Determine the (x, y) coordinate at the center of the cell enclosing the given text.  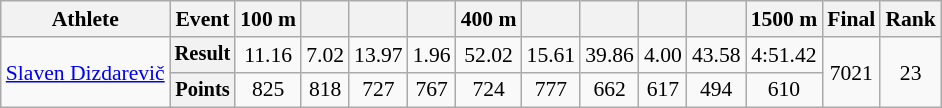
52.02 (489, 55)
100 m (268, 19)
Slaven Dizdarevič (86, 72)
1.96 (432, 55)
4.00 (663, 55)
13.97 (378, 55)
39.86 (610, 55)
7021 (851, 72)
662 (610, 90)
727 (378, 90)
617 (663, 90)
818 (325, 90)
Athlete (86, 19)
Final (851, 19)
494 (716, 90)
767 (432, 90)
Result (203, 55)
15.61 (552, 55)
11.16 (268, 55)
4:51.42 (784, 55)
43.58 (716, 55)
610 (784, 90)
7.02 (325, 55)
1500 m (784, 19)
825 (268, 90)
23 (910, 72)
Rank (910, 19)
400 m (489, 19)
Event (203, 19)
777 (552, 90)
Points (203, 90)
724 (489, 90)
